Return the [x, y] coordinate for the center point of the cell that contains the specified text.  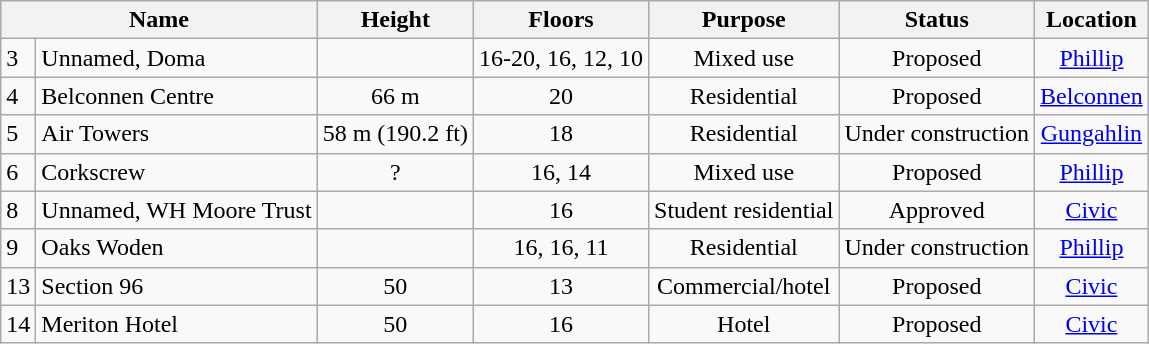
Section 96 [176, 286]
Location [1092, 20]
Unnamed, Doma [176, 58]
5 [18, 134]
Hotel [744, 324]
Status [937, 20]
Floors [560, 20]
18 [560, 134]
Approved [937, 210]
9 [18, 248]
3 [18, 58]
16, 16, 11 [560, 248]
Name [159, 20]
? [395, 172]
6 [18, 172]
8 [18, 210]
Student residential [744, 210]
Corkscrew [176, 172]
Gungahlin [1092, 134]
16, 14 [560, 172]
Purpose [744, 20]
Height [395, 20]
Air Towers [176, 134]
Unnamed, WH Moore Trust [176, 210]
66 m [395, 96]
Belconnen Centre [176, 96]
Commercial/hotel [744, 286]
58 m (190.2 ft) [395, 134]
Oaks Woden [176, 248]
14 [18, 324]
16-20, 16, 12, 10 [560, 58]
4 [18, 96]
20 [560, 96]
Meriton Hotel [176, 324]
Belconnen [1092, 96]
